Extract the [x, y] coordinate from the center of the cell holding the provided text.  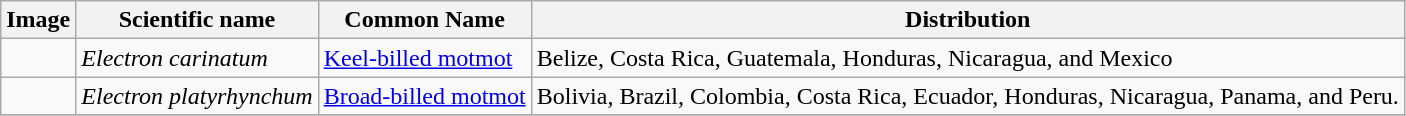
Belize, Costa Rica, Guatemala, Honduras, Nicaragua, and Mexico [968, 58]
Bolivia, Brazil, Colombia, Costa Rica, Ecuador, Honduras, Nicaragua, Panama, and Peru. [968, 96]
Scientific name [197, 20]
Electron carinatum [197, 58]
Distribution [968, 20]
Image [38, 20]
Electron platyrhynchum [197, 96]
Common Name [424, 20]
Broad-billed motmot [424, 96]
Keel-billed motmot [424, 58]
